Pinpoint the cell where the given text exists, returning its (x, y) midpoint coordinate. 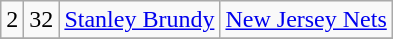
32 (42, 20)
New Jersey Nets (306, 20)
2 (12, 20)
Stanley Brundy (140, 20)
